For the text-containing cell, return its midpoint in [X, Y] coordinate format. 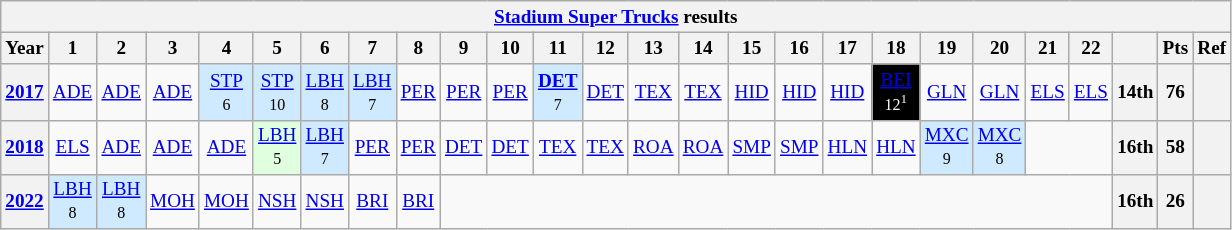
MXC9 [946, 147]
7 [373, 48]
10 [510, 48]
Year [25, 48]
STP6 [226, 92]
58 [1176, 147]
13 [653, 48]
20 [1000, 48]
19 [946, 48]
14th [1136, 92]
Stadium Super Trucks results [616, 17]
2022 [25, 201]
6 [325, 48]
8 [418, 48]
76 [1176, 92]
9 [463, 48]
2018 [25, 147]
14 [703, 48]
5 [277, 48]
15 [752, 48]
DET7 [558, 92]
11 [558, 48]
16 [799, 48]
Ref [1212, 48]
LBH5 [277, 147]
22 [1090, 48]
17 [848, 48]
2 [122, 48]
BEI121 [896, 92]
4 [226, 48]
STP10 [277, 92]
21 [1048, 48]
MXC8 [1000, 147]
Pts [1176, 48]
1 [72, 48]
2017 [25, 92]
12 [605, 48]
18 [896, 48]
26 [1176, 201]
3 [173, 48]
